Scan for the cell matching the given text and deliver its [x, y] coordinate at center. 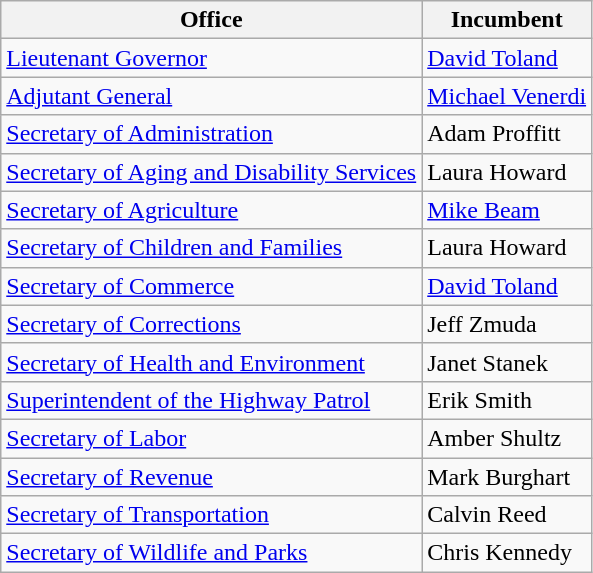
Superintendent of the Highway Patrol [212, 400]
Erik Smith [507, 400]
Secretary of Commerce [212, 286]
Janet Stanek [507, 362]
Adjutant General [212, 96]
Secretary of Labor [212, 438]
Secretary of Health and Environment [212, 362]
Chris Kennedy [507, 553]
Amber Shultz [507, 438]
Michael Venerdi [507, 96]
Secretary of Aging and Disability Services [212, 172]
Secretary of Administration [212, 134]
Office [212, 20]
Adam Proffitt [507, 134]
Jeff Zmuda [507, 324]
Mark Burghart [507, 477]
Lieutenant Governor [212, 58]
Secretary of Children and Families [212, 248]
Calvin Reed [507, 515]
Secretary of Transportation [212, 515]
Incumbent [507, 20]
Secretary of Agriculture [212, 210]
Mike Beam [507, 210]
Secretary of Wildlife and Parks [212, 553]
Secretary of Revenue [212, 477]
Secretary of Corrections [212, 324]
